Search for the cell housing the specified text and yield its [x, y] center coordinate. 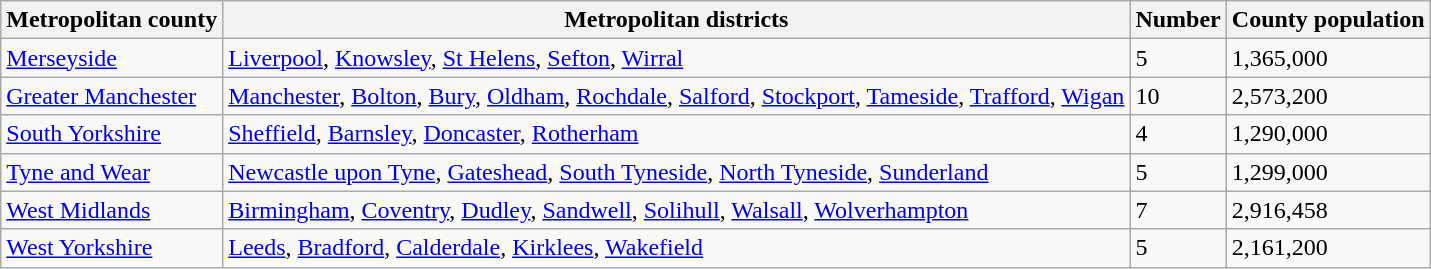
1,299,000 [1328, 172]
South Yorkshire [112, 134]
Liverpool, Knowsley, St Helens, Sefton, Wirral [676, 58]
4 [1178, 134]
Metropolitan county [112, 20]
Manchester, Bolton, Bury, Oldham, Rochdale, Salford, Stockport, Tameside, Trafford, Wigan [676, 96]
2,573,200 [1328, 96]
County population [1328, 20]
10 [1178, 96]
Greater Manchester [112, 96]
West Midlands [112, 210]
7 [1178, 210]
West Yorkshire [112, 248]
Metropolitan districts [676, 20]
1,365,000 [1328, 58]
Leeds, Bradford, Calderdale, Kirklees, Wakefield [676, 248]
1,290,000 [1328, 134]
Merseyside [112, 58]
2,161,200 [1328, 248]
Number [1178, 20]
Newcastle upon Tyne, Gateshead, South Tyneside, North Tyneside, Sunderland [676, 172]
Sheffield, Barnsley, Doncaster, Rotherham [676, 134]
Birmingham, Coventry, Dudley, Sandwell, Solihull, Walsall, Wolverhampton [676, 210]
2,916,458 [1328, 210]
Tyne and Wear [112, 172]
